Return the (x, y) coordinate for the center point of the cell that contains the specified text.  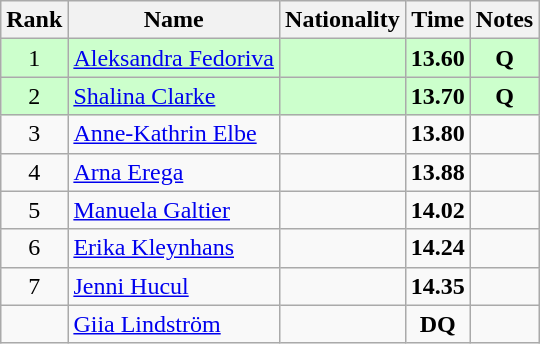
5 (34, 210)
DQ (438, 324)
7 (34, 286)
1 (34, 58)
Nationality (343, 20)
2 (34, 96)
13.88 (438, 172)
Manuela Galtier (174, 210)
Jenni Hucul (174, 286)
Giia Lindström (174, 324)
6 (34, 248)
Arna Erega (174, 172)
13.80 (438, 134)
14.24 (438, 248)
13.70 (438, 96)
Aleksandra Fedoriva (174, 58)
4 (34, 172)
Anne-Kathrin Elbe (174, 134)
Time (438, 20)
Name (174, 20)
Erika Kleynhans (174, 248)
13.60 (438, 58)
14.35 (438, 286)
3 (34, 134)
Notes (504, 20)
Shalina Clarke (174, 96)
14.02 (438, 210)
Rank (34, 20)
